Capture the cell that displays the provided text and extract its [x, y] central coordinate. 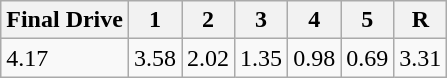
2 [208, 20]
3.31 [420, 58]
R [420, 20]
3.58 [154, 58]
2.02 [208, 58]
1 [154, 20]
5 [368, 20]
4.17 [65, 58]
Final Drive [65, 20]
4 [314, 20]
1.35 [262, 58]
3 [262, 20]
0.69 [368, 58]
0.98 [314, 58]
